Determine the [X, Y] coordinate at the center of the cell enclosing the given text.  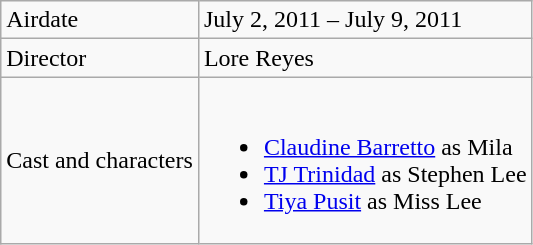
July 2, 2011 – July 9, 2011 [365, 20]
Claudine Barretto as MilaTJ Trinidad as Stephen LeeTiya Pusit as Miss Lee [365, 160]
Cast and characters [100, 160]
Airdate [100, 20]
Director [100, 58]
Lore Reyes [365, 58]
